For the text-containing cell, return its midpoint in [X, Y] coordinate format. 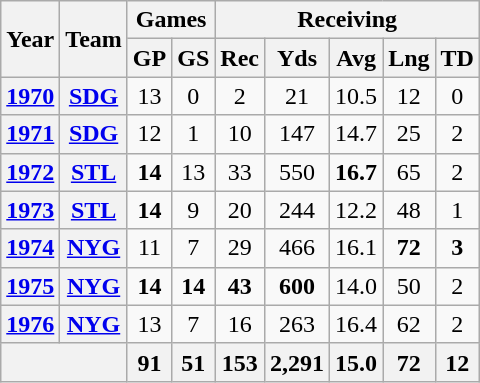
14.7 [356, 134]
65 [409, 172]
15.0 [356, 362]
10.5 [356, 96]
91 [149, 362]
33 [240, 172]
21 [298, 96]
147 [298, 134]
9 [194, 210]
20 [240, 210]
TD [457, 58]
51 [194, 362]
2,291 [298, 362]
GP [149, 58]
Yds [298, 58]
1970 [30, 96]
29 [240, 248]
Receiving [348, 20]
48 [409, 210]
16.1 [356, 248]
16.7 [356, 172]
16 [240, 324]
1973 [30, 210]
1976 [30, 324]
3 [457, 248]
GS [194, 58]
43 [240, 286]
1975 [30, 286]
1972 [30, 172]
10 [240, 134]
Team [94, 39]
550 [298, 172]
466 [298, 248]
263 [298, 324]
Rec [240, 58]
1974 [30, 248]
600 [298, 286]
62 [409, 324]
16.4 [356, 324]
Avg [356, 58]
Lng [409, 58]
Games [170, 20]
25 [409, 134]
50 [409, 286]
1971 [30, 134]
153 [240, 362]
11 [149, 248]
12.2 [356, 210]
14.0 [356, 286]
244 [298, 210]
Year [30, 39]
